Determine the (x, y) coordinate at the center of the cell enclosing the given text.  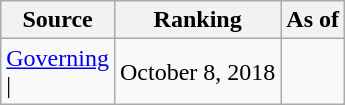
October 8, 2018 (197, 72)
As of (313, 20)
Ranking (197, 20)
Source (58, 20)
Governing| (58, 72)
